Locate the cell with the specified text and output its [X, Y] center coordinate. 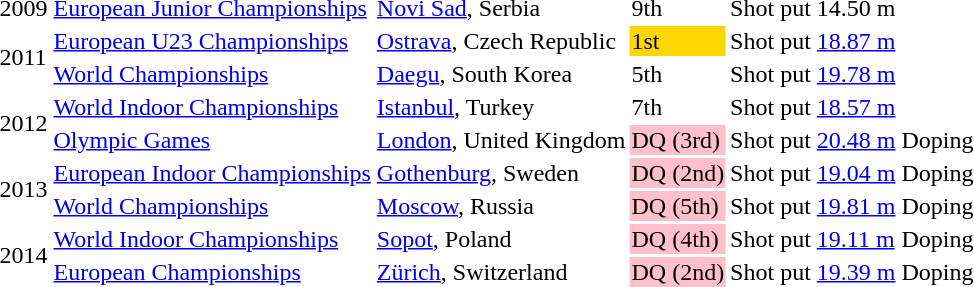
18.57 m [856, 107]
DQ (3rd) [678, 140]
18.87 m [856, 41]
Olympic Games [212, 140]
London, United Kingdom [501, 140]
19.39 m [856, 272]
19.11 m [856, 239]
19.81 m [856, 206]
5th [678, 74]
Istanbul, Turkey [501, 107]
European Championships [212, 272]
1st [678, 41]
Gothenburg, Sweden [501, 173]
European Indoor Championships [212, 173]
DQ (4th) [678, 239]
European U23 Championships [212, 41]
20.48 m [856, 140]
Sopot, Poland [501, 239]
19.04 m [856, 173]
DQ (5th) [678, 206]
Moscow, Russia [501, 206]
Daegu, South Korea [501, 74]
7th [678, 107]
Zürich, Switzerland [501, 272]
19.78 m [856, 74]
Ostrava, Czech Republic [501, 41]
